Capture the cell that displays the provided text and extract its (x, y) central coordinate. 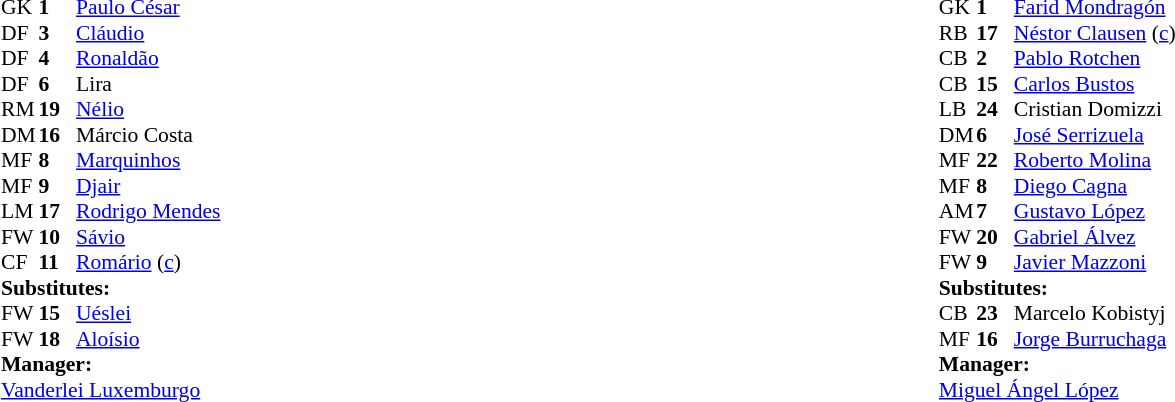
RM (20, 109)
Substitutes: (111, 288)
7 (995, 211)
4 (57, 59)
Sávio (148, 237)
22 (995, 161)
2 (995, 59)
Uéslei (148, 313)
AM (958, 211)
Djair (148, 186)
24 (995, 109)
18 (57, 339)
10 (57, 237)
3 (57, 33)
Rodrigo Mendes (148, 211)
Aloísio (148, 339)
LM (20, 211)
Lira (148, 84)
Nélio (148, 109)
11 (57, 263)
19 (57, 109)
CF (20, 263)
Ronaldão (148, 59)
23 (995, 313)
Márcio Costa (148, 135)
Manager: (111, 365)
Cláudio (148, 33)
Romário (c) (148, 263)
LB (958, 109)
RB (958, 33)
Marquinhos (148, 161)
20 (995, 237)
